Output the (X, Y) coordinate of the center of the cell containing the given text.  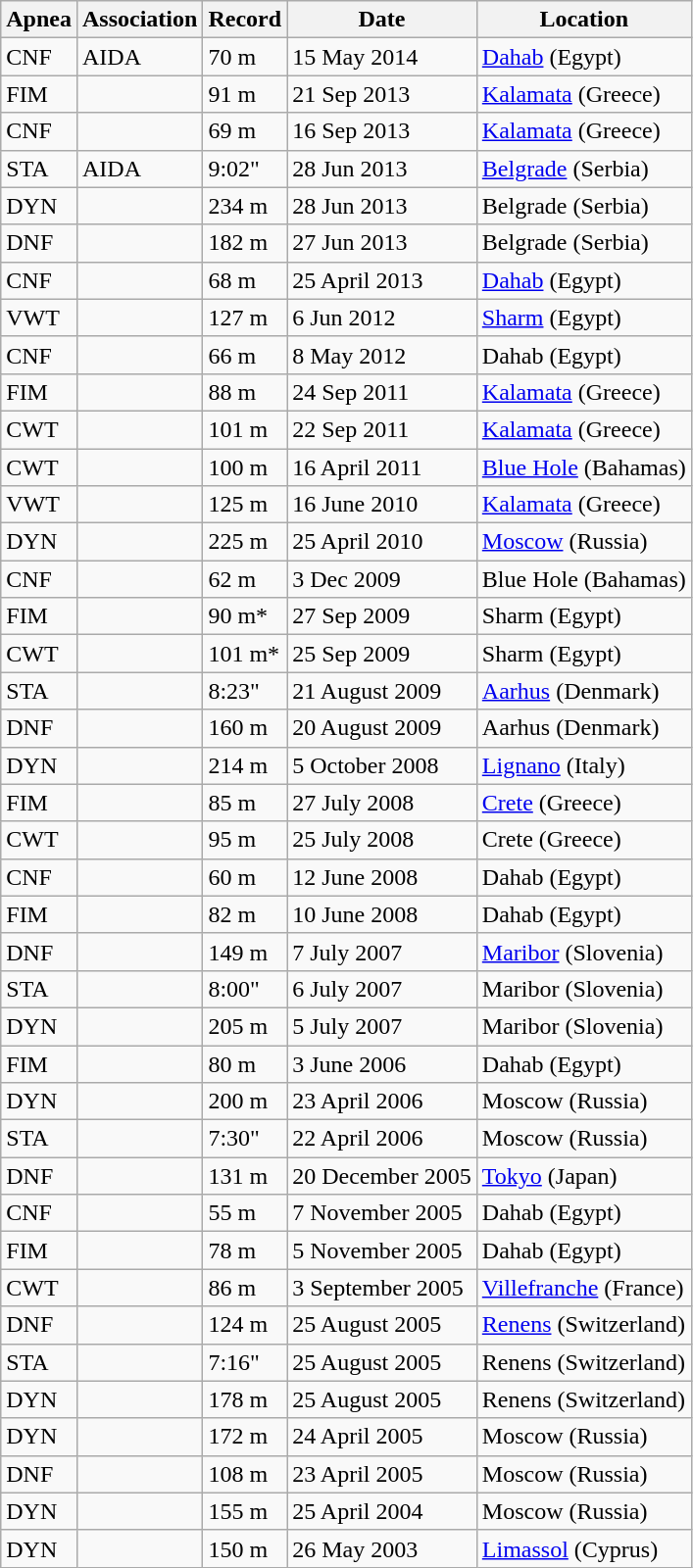
85 m (245, 803)
23 April 2006 (382, 1102)
55 m (245, 1213)
12 June 2008 (382, 877)
78 m (245, 1250)
7:30" (245, 1139)
25 April 2004 (382, 1511)
200 m (245, 1102)
88 m (245, 392)
8:00" (245, 989)
86 m (245, 1288)
214 m (245, 765)
27 Jun 2013 (382, 243)
3 June 2006 (382, 1063)
3 September 2005 (382, 1288)
127 m (245, 318)
91 m (245, 94)
82 m (245, 914)
80 m (245, 1063)
27 Sep 2009 (382, 616)
24 Sep 2011 (382, 392)
108 m (245, 1474)
22 April 2006 (382, 1139)
7:16" (245, 1362)
178 m (245, 1399)
25 April 2010 (382, 542)
5 October 2008 (382, 765)
10 June 2008 (382, 914)
25 Sep 2009 (382, 654)
Tokyo (Japan) (584, 1176)
155 m (245, 1511)
69 m (245, 131)
24 April 2005 (382, 1437)
95 m (245, 840)
Villefranche (France) (584, 1288)
205 m (245, 1026)
101 m* (245, 654)
21 August 2009 (382, 691)
150 m (245, 1548)
70 m (245, 57)
Record (245, 20)
26 May 2003 (382, 1548)
22 Sep 2011 (382, 429)
125 m (245, 505)
Association (139, 20)
7 July 2007 (382, 952)
3 Dec 2009 (382, 579)
100 m (245, 467)
66 m (245, 355)
5 July 2007 (382, 1026)
Apnea (39, 20)
8 May 2012 (382, 355)
23 April 2005 (382, 1474)
16 April 2011 (382, 467)
172 m (245, 1437)
Limassol (Cyprus) (584, 1548)
182 m (245, 243)
90 m* (245, 616)
Date (382, 20)
15 May 2014 (382, 57)
5 November 2005 (382, 1250)
101 m (245, 429)
16 June 2010 (382, 505)
7 November 2005 (382, 1213)
62 m (245, 579)
21 Sep 2013 (382, 94)
160 m (245, 728)
60 m (245, 877)
20 December 2005 (382, 1176)
9:02" (245, 169)
225 m (245, 542)
68 m (245, 280)
Lignano (Italy) (584, 765)
8:23" (245, 691)
149 m (245, 952)
6 Jun 2012 (382, 318)
131 m (245, 1176)
6 July 2007 (382, 989)
25 July 2008 (382, 840)
27 July 2008 (382, 803)
16 Sep 2013 (382, 131)
Location (584, 20)
124 m (245, 1325)
20 August 2009 (382, 728)
25 April 2013 (382, 280)
234 m (245, 206)
